Find where the given text appears and provide that cell's center as [X, Y] coordinate. 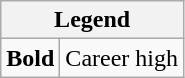
Legend [92, 20]
Career high [122, 58]
Bold [30, 58]
